Search for the cell housing the specified text and yield its [x, y] center coordinate. 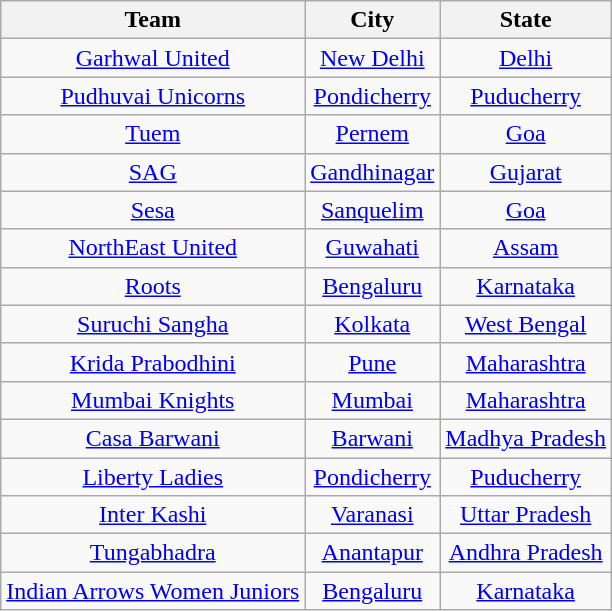
Liberty Ladies [153, 477]
Pudhuvai Unicorns [153, 96]
City [372, 20]
Anantapur [372, 553]
Roots [153, 286]
Assam [526, 248]
Tuem [153, 134]
Tungabhadra [153, 553]
Gandhinagar [372, 172]
Mumbai [372, 400]
Pune [372, 362]
Delhi [526, 58]
State [526, 20]
Team [153, 20]
Varanasi [372, 515]
Pernem [372, 134]
Andhra Pradesh [526, 553]
Sanquelim [372, 210]
Madhya Pradesh [526, 438]
Indian Arrows Women Juniors [153, 591]
Garhwal United [153, 58]
Krida Prabodhini [153, 362]
SAG [153, 172]
New Delhi [372, 58]
NorthEast United [153, 248]
West Bengal [526, 324]
Suruchi Sangha [153, 324]
Sesa [153, 210]
Barwani [372, 438]
Kolkata [372, 324]
Casa Barwani [153, 438]
Inter Kashi [153, 515]
Gujarat [526, 172]
Guwahati [372, 248]
Mumbai Knights [153, 400]
Uttar Pradesh [526, 515]
